Scan for the cell matching the given text and deliver its [X, Y] coordinate at center. 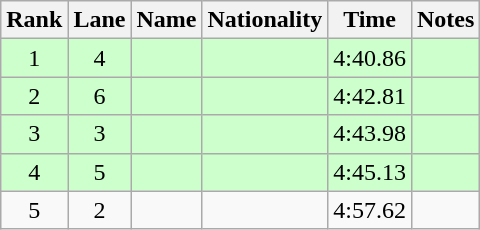
4:40.86 [370, 58]
Time [370, 20]
Lane [100, 20]
6 [100, 96]
Name [166, 20]
4:45.13 [370, 172]
Notes [445, 20]
1 [34, 58]
Rank [34, 20]
4:43.98 [370, 134]
4:57.62 [370, 210]
Nationality [265, 20]
4:42.81 [370, 96]
